Scan for the cell matching the given text and deliver its (X, Y) coordinate at center. 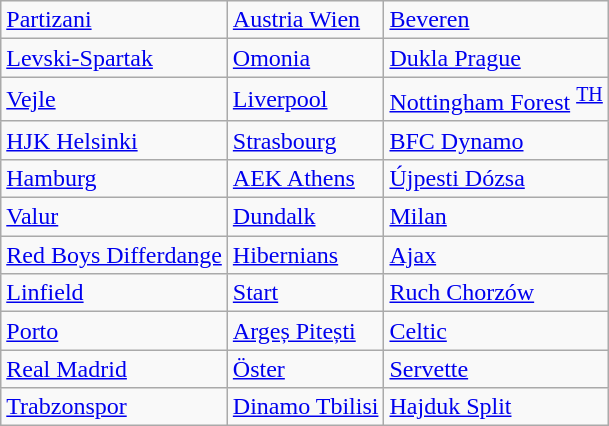
Start (306, 293)
Ruch Chorzów (496, 293)
Trabzonspor (114, 407)
Hamburg (114, 178)
Strasbourg (306, 140)
Celtic (496, 331)
Real Madrid (114, 369)
Austria Wien (306, 20)
Red Boys Differdange (114, 255)
Öster (306, 369)
Levski-Spartak (114, 58)
Dukla Prague (496, 58)
Dundalk (306, 217)
Servette (496, 369)
Hajduk Split (496, 407)
HJK Helsinki (114, 140)
BFC Dynamo (496, 140)
Linfield (114, 293)
AEK Athens (306, 178)
Hibernians (306, 255)
Argeș Pitești (306, 331)
Partizani (114, 20)
Omonia (306, 58)
Liverpool (306, 100)
Valur (114, 217)
Milan (496, 217)
Újpesti Dózsa (496, 178)
Ajax (496, 255)
Porto (114, 331)
Vejle (114, 100)
Beveren (496, 20)
Dinamo Tbilisi (306, 407)
Nottingham Forest TH (496, 100)
